Output the (X, Y) coordinate of the center of the cell containing the given text.  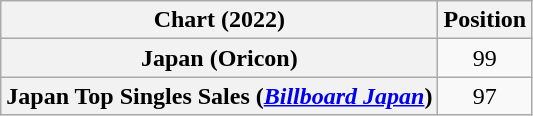
Chart (2022) (220, 20)
97 (485, 96)
Position (485, 20)
99 (485, 58)
Japan Top Singles Sales (Billboard Japan) (220, 96)
Japan (Oricon) (220, 58)
